Return [x, y] of the center of cell containing provided text 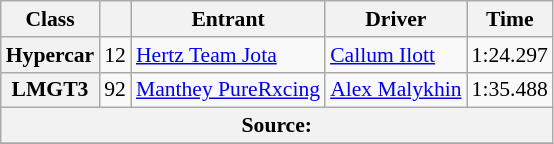
Source: [277, 126]
12 [115, 55]
Hypercar [50, 55]
1:35.488 [510, 90]
Time [510, 19]
Class [50, 19]
Alex Malykhin [396, 90]
Hertz Team Jota [228, 55]
Callum Ilott [396, 55]
LMGT3 [50, 90]
1:24.297 [510, 55]
Driver [396, 19]
Manthey PureRxcing [228, 90]
92 [115, 90]
Entrant [228, 19]
